Locate the cell with the specified text and output its (x, y) center coordinate. 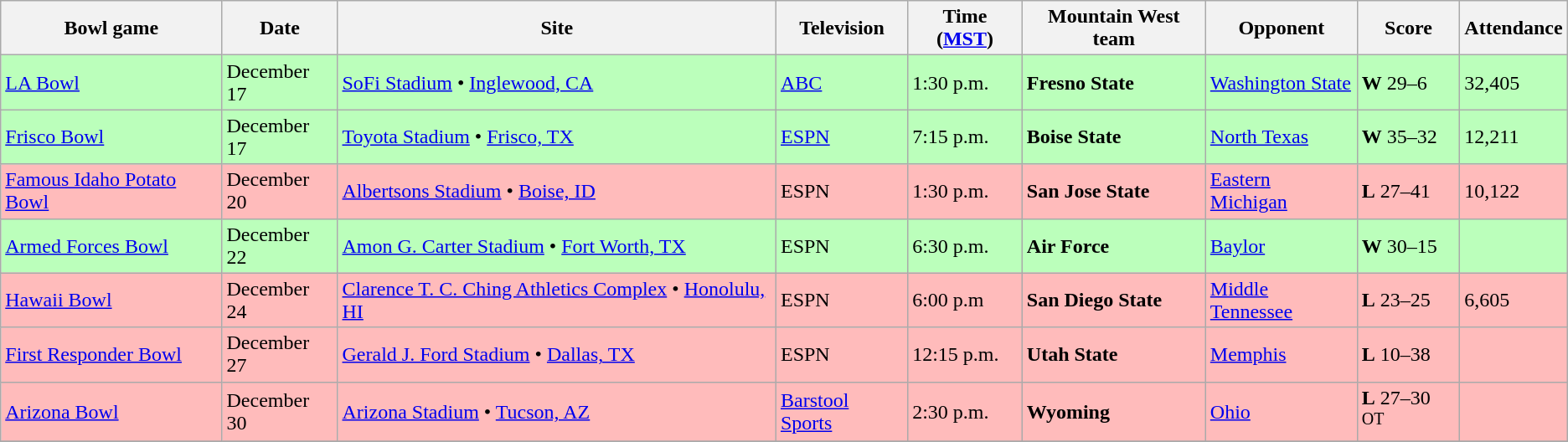
December 20 (280, 191)
Albertsons Stadium • Boise, ID (557, 191)
First Responder Bowl (111, 355)
12,211 (1514, 137)
10,122 (1514, 191)
L 27–41 (1409, 191)
December 22 (280, 246)
W 35–32 (1409, 137)
Middle Tennessee (1282, 300)
Bowl game (111, 28)
6:00 p.m (965, 300)
Opponent (1282, 28)
L 23–25 (1409, 300)
Mountain West team (1114, 28)
Television (841, 28)
7:15 p.m. (965, 137)
December 24 (280, 300)
W 29–6 (1409, 82)
Attendance (1514, 28)
2:30 p.m. (965, 412)
W 30–15 (1409, 246)
Time (MST) (965, 28)
L 27–30 OT (1409, 412)
Frisco Bowl (111, 137)
Boise State (1114, 137)
San Diego State (1114, 300)
Memphis (1282, 355)
ABC (841, 82)
Ohio (1282, 412)
Hawaii Bowl (111, 300)
North Texas (1282, 137)
6:30 p.m. (965, 246)
December 27 (280, 355)
6,605 (1514, 300)
Clarence T. C. Ching Athletics Complex • Honolulu, HI (557, 300)
Arizona Stadium • Tucson, AZ (557, 412)
Armed Forces Bowl (111, 246)
December 30 (280, 412)
LA Bowl (111, 82)
L 10–38 (1409, 355)
Baylor (1282, 246)
San Jose State (1114, 191)
Site (557, 28)
Famous Idaho Potato Bowl (111, 191)
Score (1409, 28)
12:15 p.m. (965, 355)
Eastern Michigan (1282, 191)
SoFi Stadium • Inglewood, CA (557, 82)
Utah State (1114, 355)
Arizona Bowl (111, 412)
Wyoming (1114, 412)
Washington State (1282, 82)
Amon G. Carter Stadium • Fort Worth, TX (557, 246)
Barstool Sports (841, 412)
Date (280, 28)
Toyota Stadium • Frisco, TX (557, 137)
Gerald J. Ford Stadium • Dallas, TX (557, 355)
Air Force (1114, 246)
32,405 (1514, 82)
Fresno State (1114, 82)
